For the text-containing cell, return its midpoint in [x, y] coordinate format. 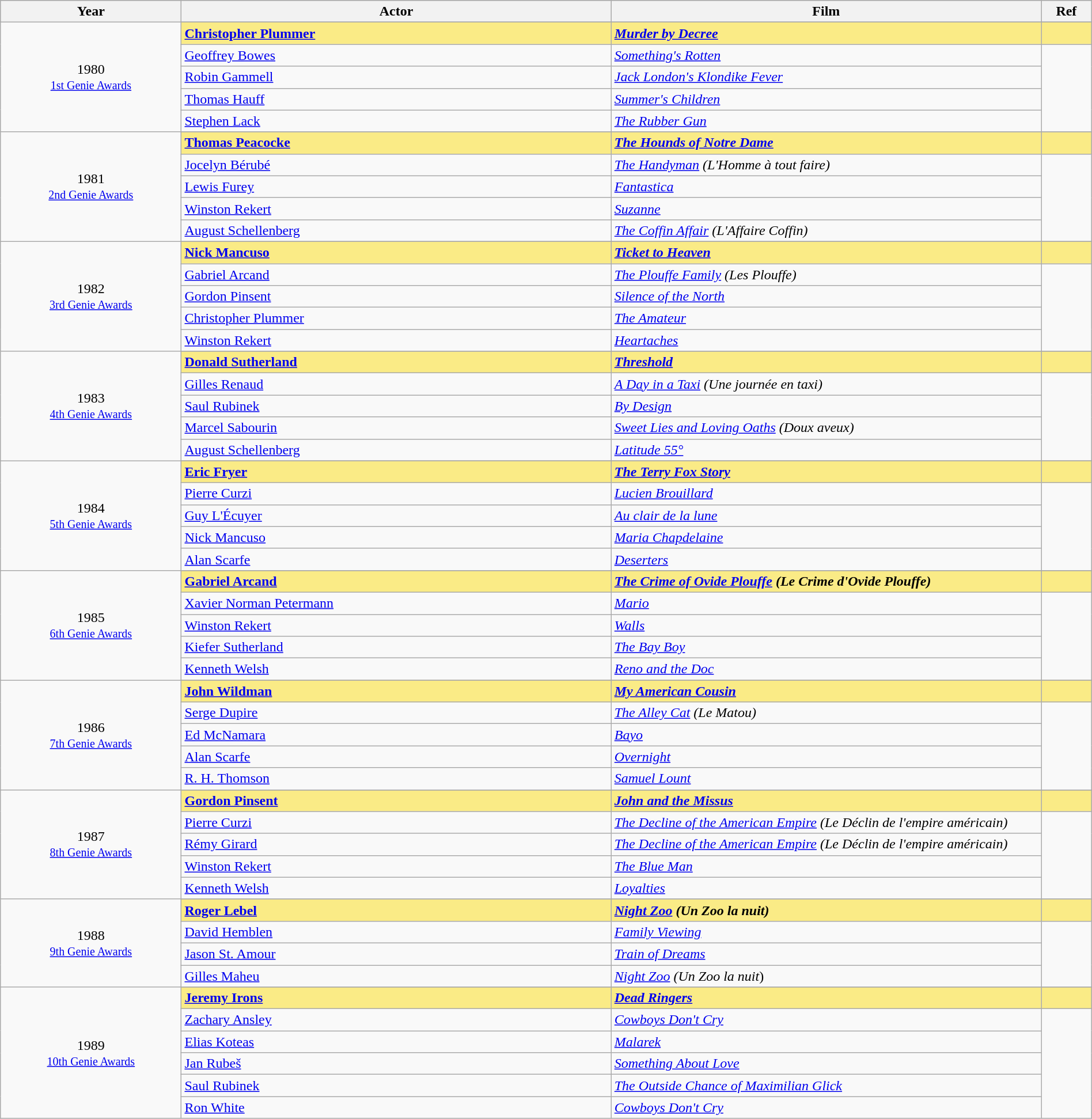
Geoffrey Bowes [396, 55]
Fantastica [826, 187]
A Day in a Taxi (Une journée en taxi) [826, 384]
Xavier Norman Petermann [396, 603]
Sweet Lies and Loving Oaths (Doux aveux) [826, 428]
The Coffin Affair (L'Affaire Coffin) [826, 230]
Film [826, 12]
The Blue Man [826, 866]
Jeremy Irons [396, 998]
Marcel Sabourin [396, 428]
Roger Lebel [396, 910]
Jason St. Amour [396, 954]
1983 4th Genie Awards [91, 406]
The Outside Chance of Maximilian Glick [826, 1086]
Heartaches [826, 340]
The Terry Fox Story [826, 472]
Something's Rotten [826, 55]
Gilles Renaud [396, 384]
Family Viewing [826, 932]
The Handyman (L'Homme à tout faire) [826, 165]
Serge Dupire [396, 713]
The Hounds of Notre Dame [826, 143]
Samuel Lount [826, 779]
Thomas Peacocke [396, 143]
Guy L'Écuyer [396, 515]
Silence of the North [826, 297]
By Design [826, 406]
Summer's Children [826, 99]
My American Cousin [826, 691]
Ron White [396, 1107]
1982 3rd Genie Awards [91, 296]
Deserters [826, 559]
Donald Sutherland [396, 362]
Something About Love [826, 1064]
1980 1st Genie Awards [91, 77]
Threshold [826, 362]
Overnight [826, 757]
Jack London's Klondike Fever [826, 77]
Loyalties [826, 888]
Maria Chapdelaine [826, 537]
Dead Ringers [826, 998]
Lewis Furey [396, 187]
Thomas Hauff [396, 99]
Stephen Lack [396, 121]
Walls [826, 625]
Gilles Maheu [396, 976]
Lucien Brouillard [826, 494]
Zachary Ansley [396, 1020]
Elias Koteas [396, 1042]
Eric Fryer [396, 472]
Ref [1067, 12]
Malarek [826, 1042]
R. H. Thomson [396, 779]
Kiefer Sutherland [396, 647]
Murder by Decree [826, 33]
The Rubber Gun [826, 121]
Suzanne [826, 208]
The Amateur [826, 318]
The Alley Cat (Le Matou) [826, 713]
1985 6th Genie Awards [91, 625]
1981 2nd Genie Awards [91, 187]
Ticket to Heaven [826, 252]
Bayo [826, 735]
Train of Dreams [826, 954]
1988 9th Genie Awards [91, 943]
Year [91, 12]
Robin Gammell [396, 77]
Reno and the Doc [826, 669]
The Plouffe Family (Les Plouffe) [826, 275]
Jocelyn Bérubé [396, 165]
1989 10th Genie Awards [91, 1053]
The Crime of Ovide Plouffe (Le Crime d'Ovide Plouffe) [826, 581]
1984 5th Genie Awards [91, 515]
Rémy Girard [396, 844]
John Wildman [396, 691]
1987 8th Genie Awards [91, 844]
Ed McNamara [396, 735]
The Bay Boy [826, 647]
John and the Missus [826, 801]
Actor [396, 12]
David Hemblen [396, 932]
1986 7th Genie Awards [91, 735]
Mario [826, 603]
Jan Rubeš [396, 1064]
Latitude 55° [826, 450]
Au clair de la lune [826, 515]
